From the cell containing the given text, extract its center point as [X, Y] coordinate. 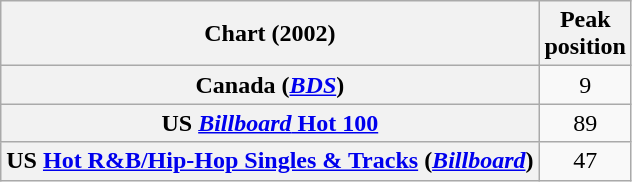
89 [585, 123]
Peakposition [585, 34]
US Billboard Hot 100 [270, 123]
9 [585, 85]
47 [585, 161]
Canada (BDS) [270, 85]
US Hot R&B/Hip-Hop Singles & Tracks (Billboard) [270, 161]
Chart (2002) [270, 34]
